Identify which cell holds the provided text, then report its [x, y] central coordinate. 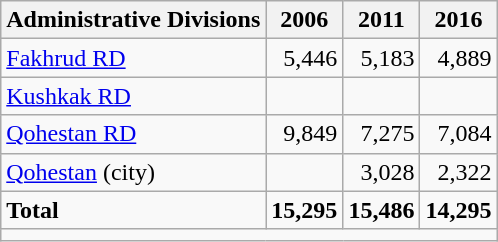
2,322 [458, 172]
5,446 [304, 58]
9,849 [304, 134]
Qohestan (city) [134, 172]
2016 [458, 20]
2011 [382, 20]
2006 [304, 20]
15,486 [382, 210]
14,295 [458, 210]
Kushkak RD [134, 96]
7,275 [382, 134]
Fakhrud RD [134, 58]
7,084 [458, 134]
15,295 [304, 210]
Total [134, 210]
5,183 [382, 58]
Qohestan RD [134, 134]
4,889 [458, 58]
Administrative Divisions [134, 20]
3,028 [382, 172]
